Return the (X, Y) coordinate for the center point of the cell that contains the specified text.  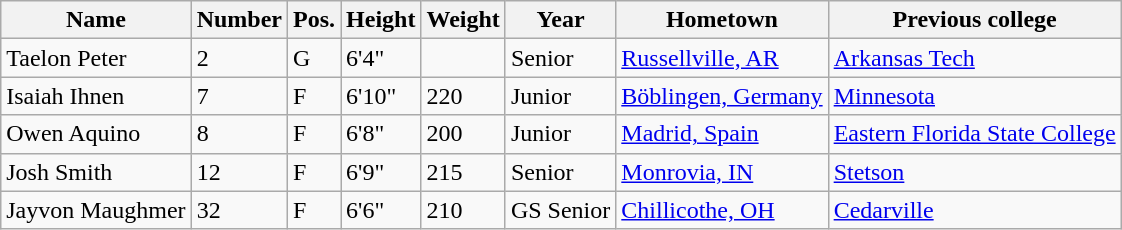
6'6" (381, 210)
6'4" (381, 58)
6'10" (381, 96)
Chillicothe, OH (722, 210)
210 (463, 210)
220 (463, 96)
Cedarville (974, 210)
Pos. (314, 20)
Previous college (974, 20)
215 (463, 172)
6'8" (381, 134)
Taelon Peter (96, 58)
Josh Smith (96, 172)
Minnesota (974, 96)
6'9" (381, 172)
8 (239, 134)
12 (239, 172)
Arkansas Tech (974, 58)
Jayvon Maughmer (96, 210)
Owen Aquino (96, 134)
200 (463, 134)
Year (560, 20)
Russellville, AR (722, 58)
Weight (463, 20)
32 (239, 210)
Isaiah Ihnen (96, 96)
Madrid, Spain (722, 134)
Height (381, 20)
Hometown (722, 20)
7 (239, 96)
Number (239, 20)
Name (96, 20)
Eastern Florida State College (974, 134)
2 (239, 58)
GS Senior (560, 210)
G (314, 58)
Stetson (974, 172)
Böblingen, Germany (722, 96)
Monrovia, IN (722, 172)
